Return [x, y] of the center of cell containing provided text 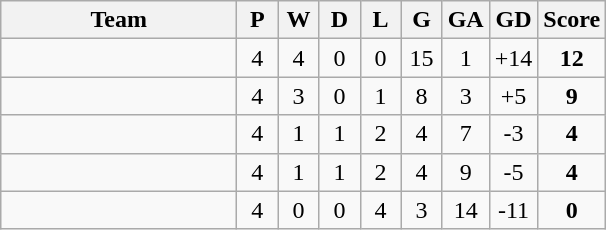
-5 [514, 172]
-3 [514, 134]
GD [514, 20]
8 [422, 96]
+14 [514, 58]
15 [422, 58]
L [380, 20]
+5 [514, 96]
D [340, 20]
GA [466, 20]
7 [466, 134]
Team [119, 20]
P [258, 20]
14 [466, 210]
G [422, 20]
Score [572, 20]
-11 [514, 210]
12 [572, 58]
W [298, 20]
